Capture the cell that displays the provided text and extract its (x, y) central coordinate. 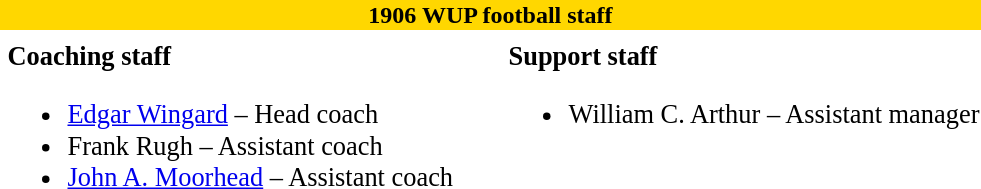
1906 WUP football staff (490, 15)
